Return the [x, y] coordinate for the center point of the cell that contains the specified text.  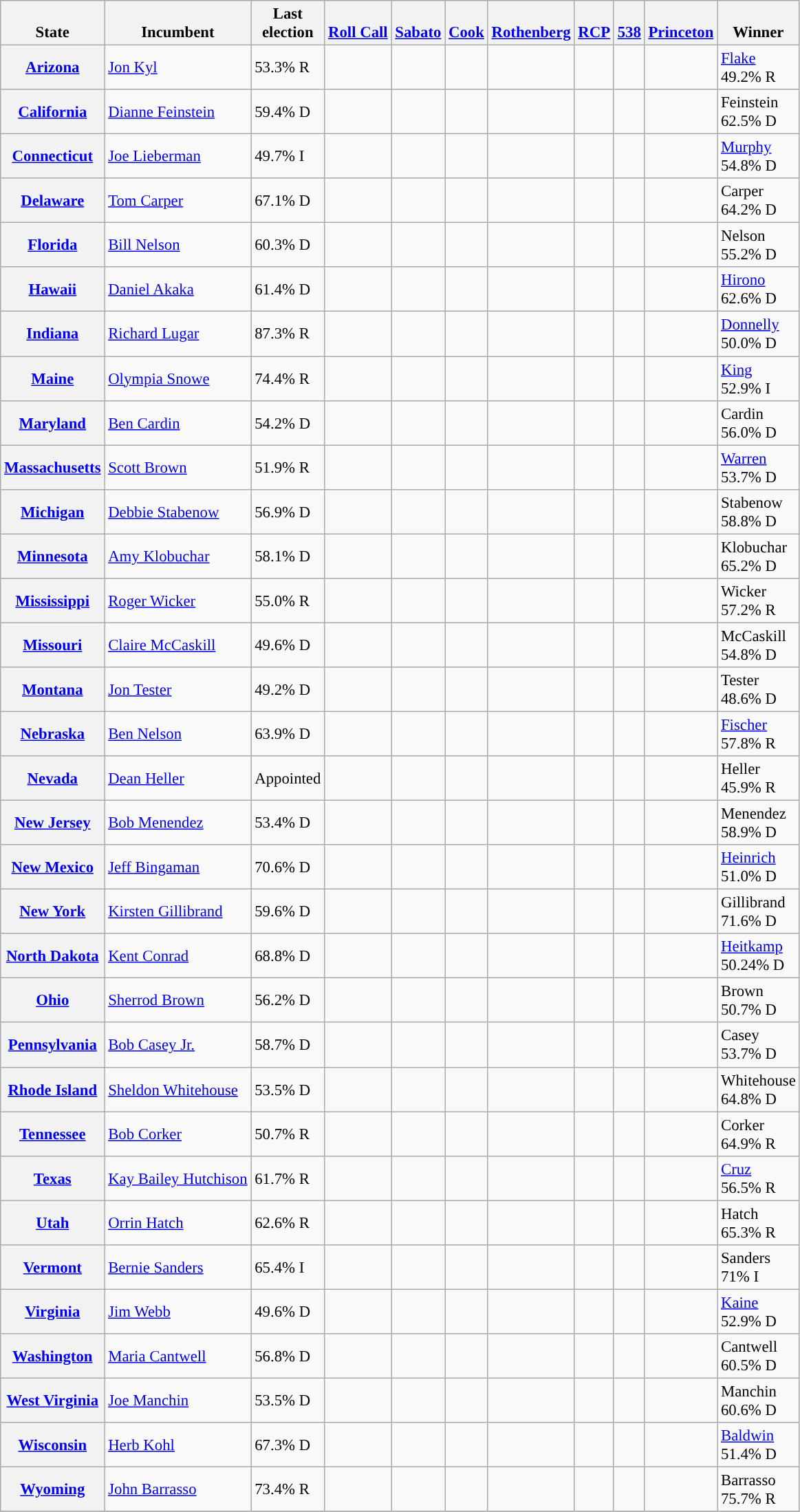
Kaine52.9% D [758, 1311]
Utah [52, 1223]
Washington [52, 1357]
Brown50.7% D [758, 1000]
59.4% D [288, 111]
Debbie Stabenow [177, 512]
Kay Bailey Hutchison [177, 1178]
Jim Webb [177, 1311]
Bob Corker [177, 1134]
McCaskill54.8% D [758, 645]
Bob Menendez [177, 823]
Texas [52, 1178]
Arizona [52, 67]
Tennessee [52, 1134]
68.8% D [288, 956]
55.0% R [288, 601]
State [52, 23]
Sheldon Whitehouse [177, 1090]
Richard Lugar [177, 334]
Stabenow58.8% D [758, 512]
Cardin56.0% D [758, 422]
58.1% D [288, 556]
49.7% I [288, 157]
Barrasso75.7% R [758, 1490]
56.9% D [288, 512]
65.4% I [288, 1267]
54.2% D [288, 422]
Klobuchar65.2% D [758, 556]
New Mexico [52, 867]
Feinstein62.5% D [758, 111]
Maria Cantwell [177, 1357]
Warren53.7% D [758, 468]
West Virginia [52, 1401]
Joe Lieberman [177, 157]
Carper64.2% D [758, 201]
Donnelly50.0% D [758, 334]
Hirono62.6% D [758, 289]
Heller45.9% R [758, 779]
Nebraska [52, 733]
Hatch65.3% R [758, 1223]
Kent Conrad [177, 956]
North Dakota [52, 956]
Cook [466, 23]
Jeff Bingaman [177, 867]
Dianne Feinstein [177, 111]
Wisconsin [52, 1445]
Mississippi [52, 601]
Hawaii [52, 289]
Baldwin51.4% D [758, 1445]
50.7% R [288, 1134]
Whitehouse64.8% D [758, 1090]
53.3% R [288, 67]
Fischer57.8% R [758, 733]
Cantwell60.5% D [758, 1357]
Indiana [52, 334]
Kirsten Gillibrand [177, 912]
Tom Carper [177, 201]
56.8% D [288, 1357]
Corker64.9% R [758, 1134]
73.4% R [288, 1490]
538 [629, 23]
61.4% D [288, 289]
Amy Klobuchar [177, 556]
Tester48.6% D [758, 689]
Daniel Akaka [177, 289]
Joe Manchin [177, 1401]
New Jersey [52, 823]
Casey53.7% D [758, 1046]
70.6% D [288, 867]
Minnesota [52, 556]
Ben Cardin [177, 422]
51.9% R [288, 468]
Maryland [52, 422]
Montana [52, 689]
Florida [52, 245]
Maine [52, 378]
Rothenberg [531, 23]
59.6% D [288, 912]
63.9% D [288, 733]
Wyoming [52, 1490]
Missouri [52, 645]
Delaware [52, 201]
Bob Casey Jr. [177, 1046]
Roger Wicker [177, 601]
Massachusetts [52, 468]
Olympia Snowe [177, 378]
Wicker57.2% R [758, 601]
Manchin60.6% D [758, 1401]
King52.9% I [758, 378]
Incumbent [177, 23]
New York [52, 912]
Lastelection [288, 23]
53.4% D [288, 823]
Rhode Island [52, 1090]
Nevada [52, 779]
Claire McCaskill [177, 645]
RCP [594, 23]
Ohio [52, 1000]
Sherrod Brown [177, 1000]
Menendez58.9% D [758, 823]
Sanders71% I [758, 1267]
Jon Kyl [177, 67]
Scott Brown [177, 468]
62.6% R [288, 1223]
Jon Tester [177, 689]
Orrin Hatch [177, 1223]
Virginia [52, 1311]
Cruz56.5% R [758, 1178]
Sabato [418, 23]
58.7% D [288, 1046]
74.4% R [288, 378]
Ben Nelson [177, 733]
Dean Heller [177, 779]
Gillibrand71.6% D [758, 912]
John Barrasso [177, 1490]
Heitkamp50.24% D [758, 956]
Herb Kohl [177, 1445]
67.1% D [288, 201]
Michigan [52, 512]
61.7% R [288, 1178]
Winner [758, 23]
Murphy54.8% D [758, 157]
Appointed [288, 779]
56.2% D [288, 1000]
Roll Call [358, 23]
67.3% D [288, 1445]
87.3% R [288, 334]
49.2% D [288, 689]
California [52, 111]
Bill Nelson [177, 245]
Princeton [681, 23]
60.3% D [288, 245]
Connecticut [52, 157]
Bernie Sanders [177, 1267]
Vermont [52, 1267]
Pennsylvania [52, 1046]
Heinrich51.0% D [758, 867]
Nelson55.2% D [758, 245]
Flake49.2% R [758, 67]
